Determine the [x, y] coordinate at the center of the cell enclosing the given text.  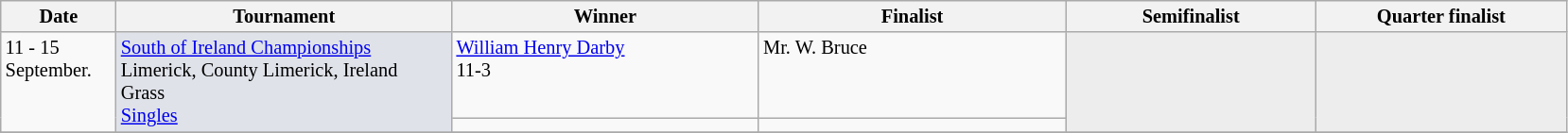
Finalist [912, 16]
11 - 15 September. [59, 82]
Mr. W. Bruce [912, 75]
William Henry Darby11-3 [605, 75]
Date [59, 16]
Tournament [284, 16]
Semifinalist [1192, 16]
Winner [605, 16]
Quarter finalist [1441, 16]
South of Ireland ChampionshipsLimerick, County Limerick, IrelandGrassSingles [284, 82]
